Locate the cell with the specified text and output its (X, Y) center coordinate. 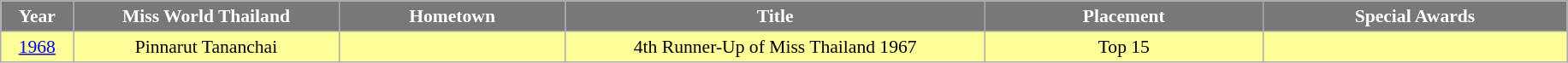
Placement (1124, 16)
Year (38, 16)
Special Awards (1415, 16)
Pinnarut Tananchai (206, 47)
Hometown (452, 16)
Miss World Thailand (206, 16)
Title (775, 16)
4th Runner-Up of Miss Thailand 1967 (775, 47)
1968 (38, 47)
Top 15 (1124, 47)
